Return the [x, y] coordinate for the center point of the cell that contains the specified text.  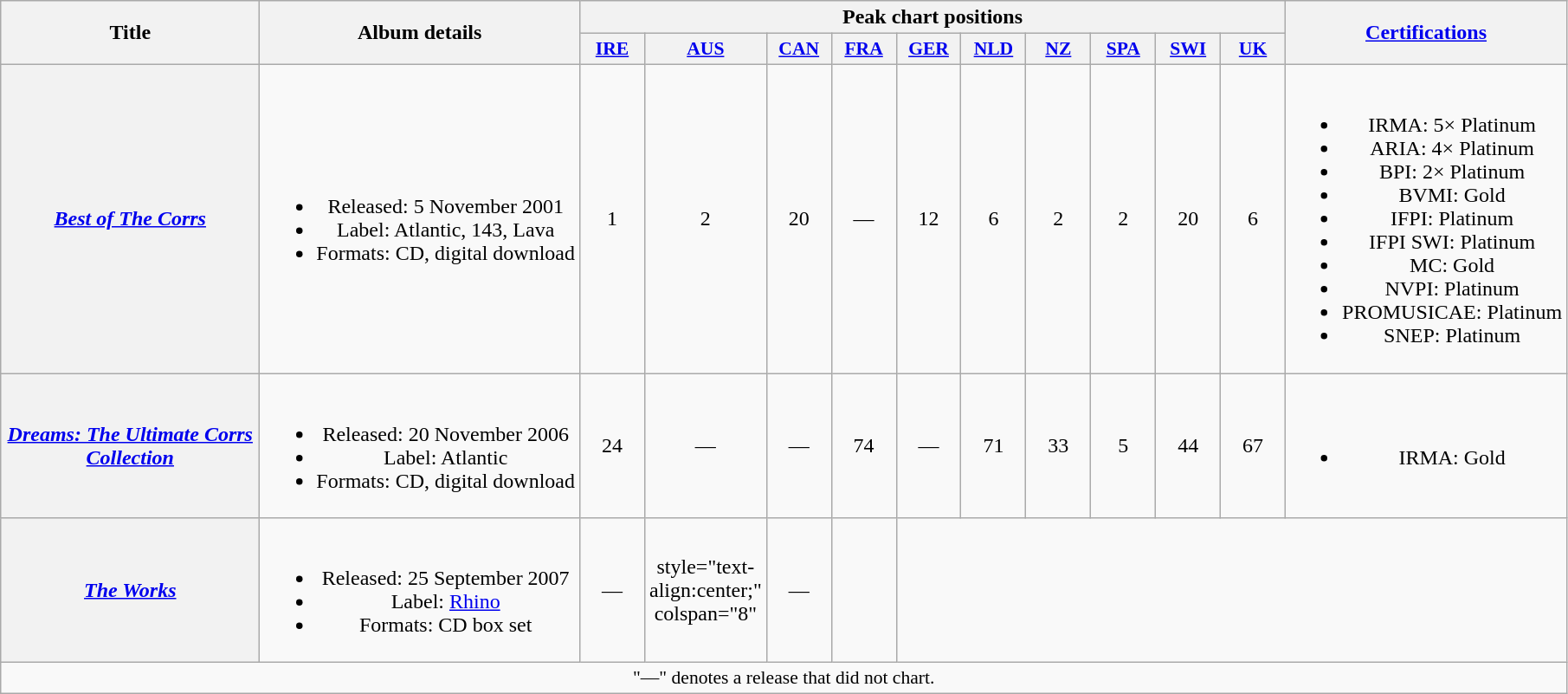
style="text-align:center;" colspan="8" [705, 591]
IRMA: 5× PlatinumARIA: 4× PlatinumBPI: 2× PlatinumBVMI: GoldIFPI: PlatinumIFPI SWI: PlatinumMC: GoldNVPI: PlatinumPROMUSICAE: PlatinumSNEP: Platinum [1427, 218]
24 [613, 445]
NLD [994, 49]
SWI [1188, 49]
1 [613, 218]
CAN [798, 49]
GER [928, 49]
IRE [613, 49]
Released: 25 September 2007Label: RhinoFormats: CD box set [420, 591]
67 [1254, 445]
Released: 5 November 2001Label: Atlantic, 143, LavaFormats: CD, digital download [420, 218]
44 [1188, 445]
Certifications [1427, 33]
Title [130, 33]
NZ [1058, 49]
33 [1058, 445]
FRA [864, 49]
71 [994, 445]
IRMA: Gold [1427, 445]
SPA [1124, 49]
Dreams: The Ultimate Corrs Collection [130, 445]
74 [864, 445]
Album details [420, 33]
The Works [130, 591]
5 [1124, 445]
Released: 20 November 2006Label: AtlanticFormats: CD, digital download [420, 445]
Best of The Corrs [130, 218]
UK [1254, 49]
Peak chart positions [933, 17]
"—" denotes a release that did not chart. [784, 678]
AUS [705, 49]
12 [928, 218]
